Output the (x, y) coordinate of the center of the cell containing the given text.  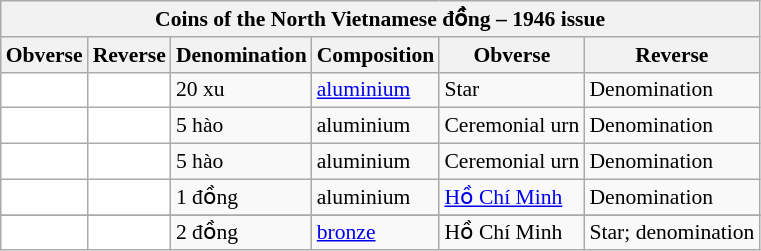
Composition (376, 55)
20 xu (242, 90)
Star (512, 90)
bronze (376, 233)
1 đồng (242, 197)
Star; denomination (672, 233)
Coins of the North Vietnamese đồng – 1946 issue (380, 19)
2 đồng (242, 233)
